Extract the [X, Y] coordinate from the center of the cell holding the provided text.  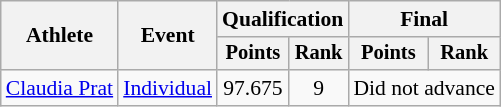
Claudia Prat [60, 88]
97.675 [253, 88]
Final [424, 19]
Qualification [282, 19]
Event [168, 36]
Individual [168, 88]
Did not advance [424, 88]
Athlete [60, 36]
9 [319, 88]
